Extract the [x, y] coordinate from the center of the cell holding the provided text.  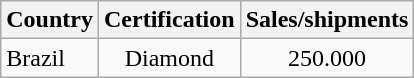
Diamond [169, 58]
250.000 [327, 58]
Sales/shipments [327, 20]
Brazil [50, 58]
Country [50, 20]
Certification [169, 20]
